Determine the (x, y) coordinate at the center of the cell enclosing the given text.  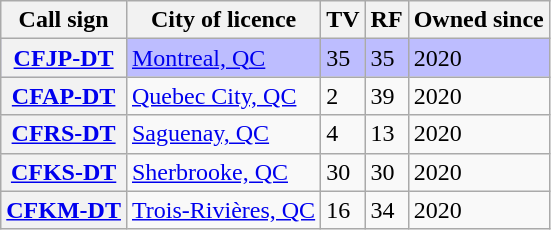
Saguenay, QC (223, 134)
TV (343, 20)
34 (386, 210)
13 (386, 134)
39 (386, 96)
Owned since (478, 20)
Montreal, QC (223, 58)
16 (343, 210)
CFKM-DT (64, 210)
Sherbrooke, QC (223, 172)
CFKS-DT (64, 172)
Call sign (64, 20)
Quebec City, QC (223, 96)
CFJP-DT (64, 58)
CFAP-DT (64, 96)
4 (343, 134)
RF (386, 20)
City of licence (223, 20)
Trois-Rivières, QC (223, 210)
2 (343, 96)
CFRS-DT (64, 134)
